Determine the (x, y) coordinate at the center of the cell enclosing the given text.  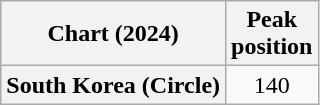
South Korea (Circle) (114, 85)
Chart (2024) (114, 34)
Peakposition (272, 34)
140 (272, 85)
